Provide the (X, Y) coordinate of the cell's center where the given text is located.  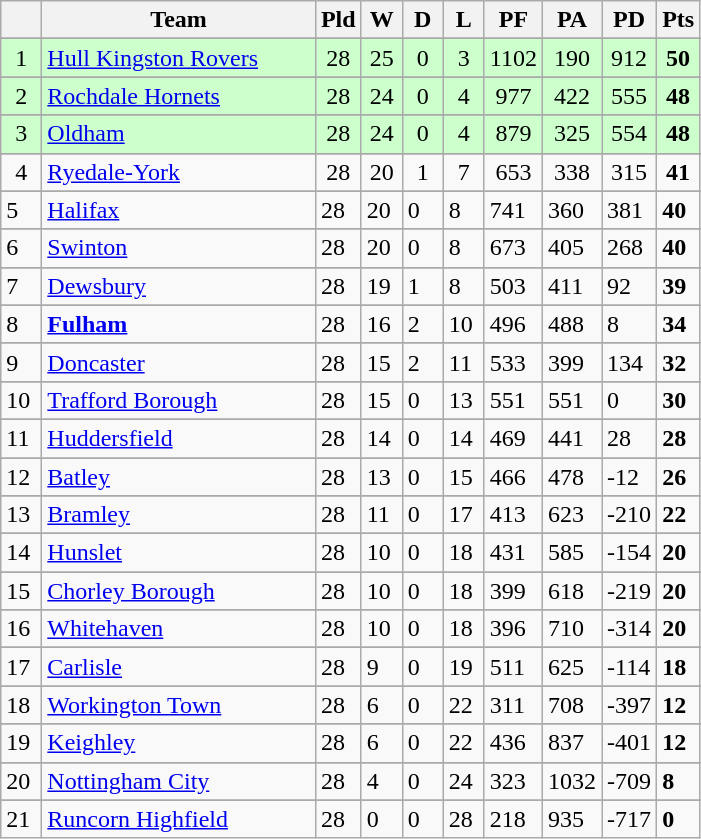
190 (572, 58)
Pld (338, 20)
533 (513, 362)
-314 (630, 629)
585 (572, 553)
Keighley (179, 743)
503 (513, 286)
673 (513, 248)
554 (630, 134)
837 (572, 743)
Carlisle (179, 667)
311 (513, 705)
431 (513, 553)
488 (572, 324)
469 (513, 438)
977 (513, 96)
1102 (513, 58)
268 (630, 248)
935 (572, 819)
41 (678, 172)
496 (513, 324)
466 (513, 477)
Fulham (179, 324)
710 (572, 629)
323 (513, 781)
PA (572, 20)
Whitehaven (179, 629)
50 (678, 58)
92 (630, 286)
Doncaster (179, 362)
-12 (630, 477)
PD (630, 20)
Ryedale-York (179, 172)
Runcorn Highfield (179, 819)
-210 (630, 515)
405 (572, 248)
912 (630, 58)
D (422, 20)
PF (513, 20)
-709 (630, 781)
Rochdale Hornets (179, 96)
Batley (179, 477)
441 (572, 438)
315 (630, 172)
741 (513, 210)
-219 (630, 591)
L (464, 20)
Trafford Borough (179, 400)
411 (572, 286)
623 (572, 515)
W (382, 20)
26 (678, 477)
Halifax (179, 210)
708 (572, 705)
Nottingham City (179, 781)
-717 (630, 819)
Swinton (179, 248)
-114 (630, 667)
34 (678, 324)
478 (572, 477)
134 (630, 362)
Team (179, 20)
1032 (572, 781)
Pts (678, 20)
Oldham (179, 134)
25 (382, 58)
436 (513, 743)
Huddersfield (179, 438)
-401 (630, 743)
30 (678, 400)
396 (513, 629)
338 (572, 172)
413 (513, 515)
653 (513, 172)
21 (22, 819)
5 (22, 210)
Dewsbury (179, 286)
381 (630, 210)
618 (572, 591)
360 (572, 210)
422 (572, 96)
-154 (630, 553)
325 (572, 134)
Chorley Borough (179, 591)
511 (513, 667)
39 (678, 286)
32 (678, 362)
555 (630, 96)
Hull Kingston Rovers (179, 58)
625 (572, 667)
Workington Town (179, 705)
Hunslet (179, 553)
-397 (630, 705)
879 (513, 134)
218 (513, 819)
Bramley (179, 515)
